Detect which cell encompasses the target text, then output its (X, Y) center coordinate. 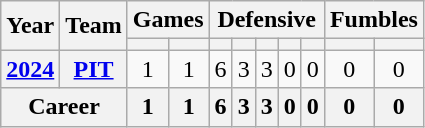
Defensive (266, 20)
Career (64, 107)
2024 (30, 69)
Games (168, 20)
Year (30, 26)
Fumbles (374, 20)
PIT (94, 69)
Team (94, 26)
